For the text-containing cell, return its midpoint in (x, y) coordinate format. 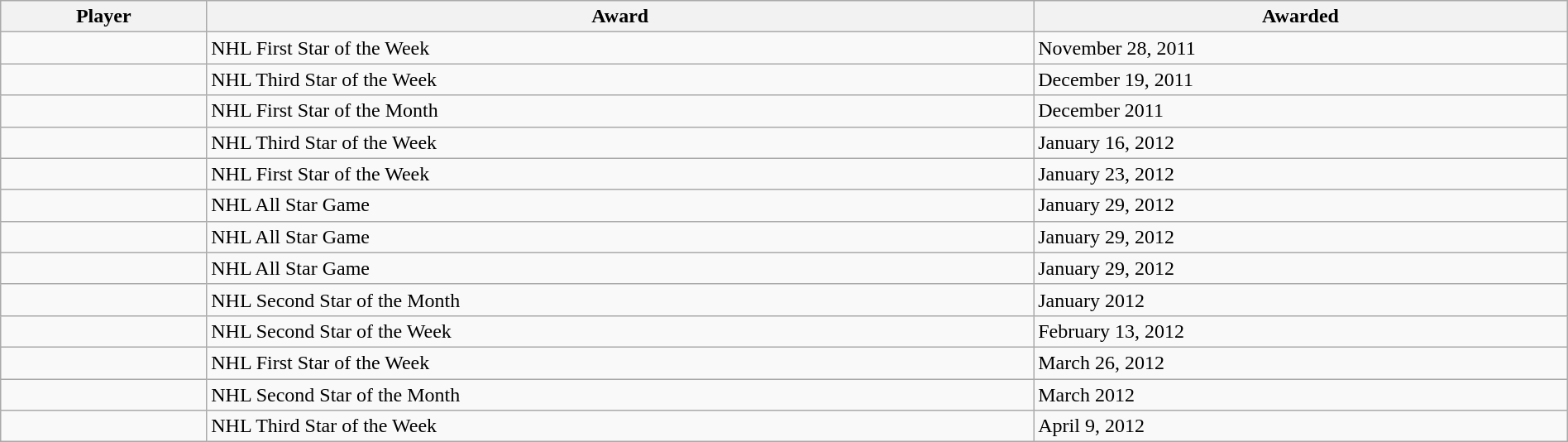
December 19, 2011 (1301, 79)
Award (620, 17)
January 23, 2012 (1301, 174)
April 9, 2012 (1301, 426)
November 28, 2011 (1301, 48)
NHL First Star of the Month (620, 111)
March 26, 2012 (1301, 363)
March 2012 (1301, 395)
February 13, 2012 (1301, 331)
NHL Second Star of the Week (620, 331)
December 2011 (1301, 111)
Awarded (1301, 17)
January 2012 (1301, 300)
Player (104, 17)
January 16, 2012 (1301, 142)
